Return (x, y) of the center of cell containing provided text 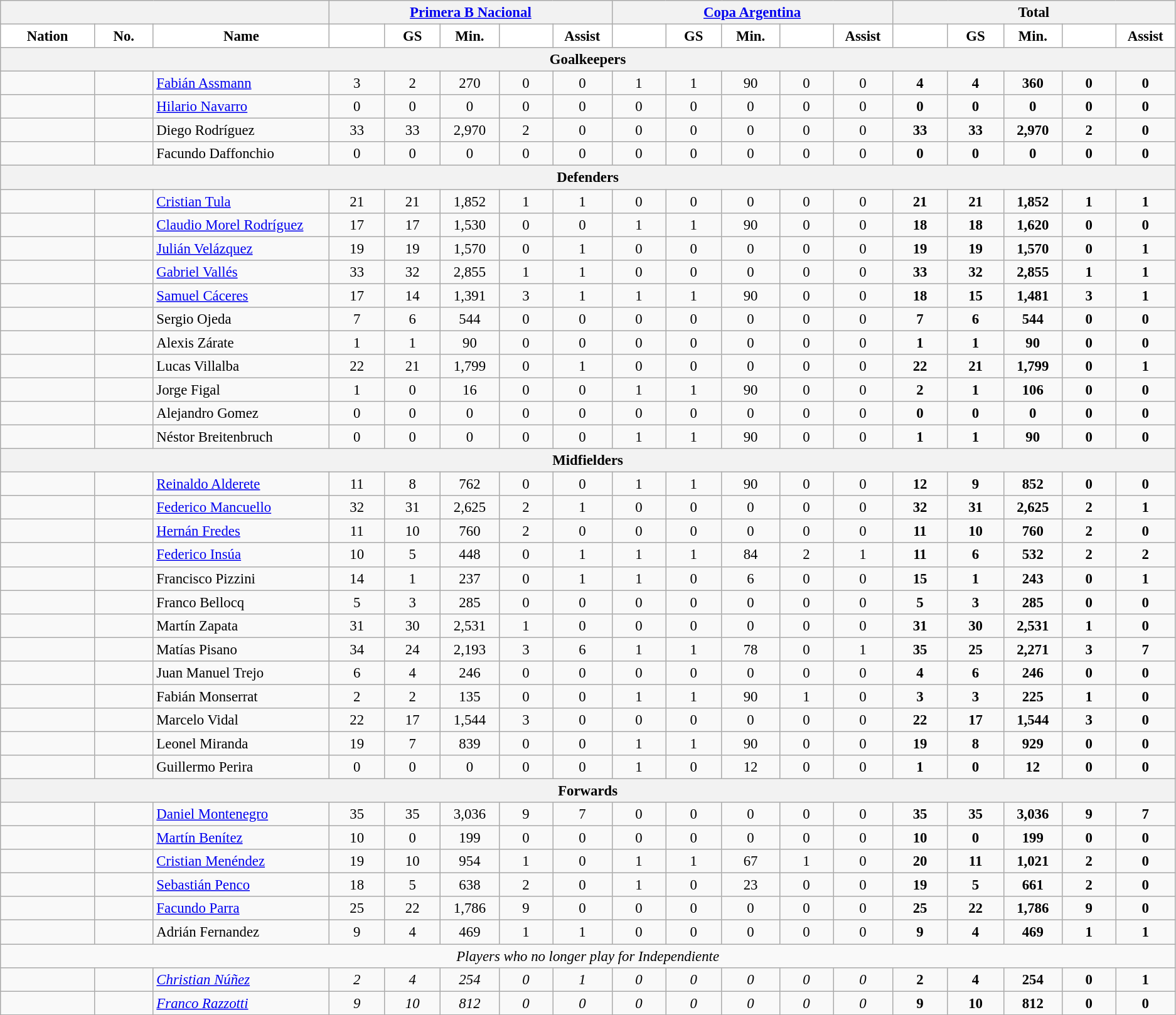
270 (469, 83)
Claudio Morel Rodríguez (241, 225)
Defenders (588, 178)
20 (920, 861)
1,620 (1033, 225)
106 (1033, 390)
Franco Bellocq (241, 602)
Guillermo Perira (241, 767)
Christian Núñez (241, 979)
Adrián Fernandez (241, 932)
Nation (48, 36)
638 (469, 885)
Federico Insúa (241, 555)
243 (1033, 578)
Forwards (588, 791)
Midfielders (588, 460)
Fabián Assmann (241, 83)
661 (1033, 885)
929 (1033, 743)
1,021 (1033, 861)
78 (751, 649)
16 (469, 390)
Players who no longer play for Independiente (588, 956)
Alexis Zárate (241, 343)
1,530 (469, 225)
Diego Rodríguez (241, 130)
2,271 (1033, 649)
Federico Mancuello (241, 507)
Martín Zapata (241, 625)
67 (751, 861)
Cristian Tula (241, 201)
Hilario Navarro (241, 107)
2,193 (469, 649)
Sebastián Penco (241, 885)
Samuel Cáceres (241, 295)
225 (1033, 696)
24 (413, 649)
Martín Benítez (241, 838)
1,391 (469, 295)
852 (1033, 484)
Goalkeepers (588, 60)
Francisco Pizzini (241, 578)
Julián Velázquez (241, 248)
Facundo Daffonchio (241, 154)
Facundo Parra (241, 909)
448 (469, 555)
Reinaldo Alderete (241, 484)
84 (751, 555)
Name (241, 36)
34 (357, 649)
954 (469, 861)
Cristian Menéndez (241, 861)
Marcelo Vidal (241, 720)
Juan Manuel Trejo (241, 673)
Total (1034, 13)
135 (469, 696)
Fabián Monserrat (241, 696)
Daniel Montenegro (241, 814)
237 (469, 578)
23 (751, 885)
Matías Pisano (241, 649)
Lucas Villalba (241, 366)
No. (124, 36)
Jorge Figal (241, 390)
532 (1033, 555)
Leonel Miranda (241, 743)
Sergio Ojeda (241, 319)
Franco Razzotti (241, 1003)
Gabriel Vallés (241, 272)
839 (469, 743)
Alejandro Gomez (241, 413)
Néstor Breitenbruch (241, 437)
1,481 (1033, 295)
Copa Argentina (752, 13)
Primera B Nacional (471, 13)
Hernán Fredes (241, 531)
762 (469, 484)
360 (1033, 83)
